Provide the (X, Y) coordinate of the cell's center where the given text is located.  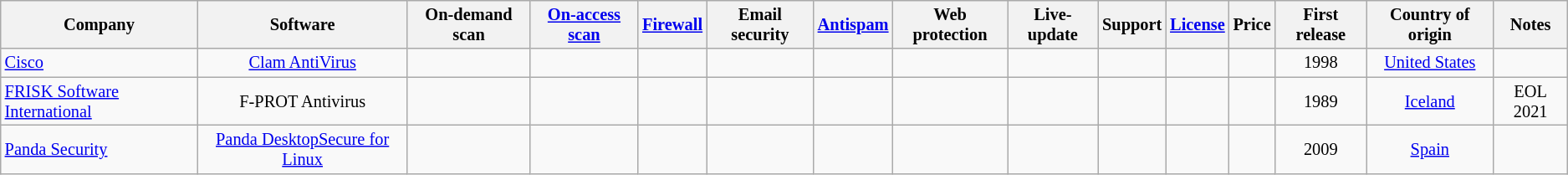
Iceland (1430, 101)
Company (99, 24)
Panda DesktopSecure for Linux (303, 149)
Email security (760, 24)
Web protection (950, 24)
Clam AntiVirus (303, 63)
1989 (1321, 101)
Firewall (672, 24)
Country of origin (1430, 24)
Support (1132, 24)
License (1198, 24)
Notes (1530, 24)
1998 (1321, 63)
EOL 2021 (1530, 101)
United States (1430, 63)
Live-update (1054, 24)
Antispam (853, 24)
Panda Security (99, 149)
FRISK Software International (99, 101)
Price (1253, 24)
Spain (1430, 149)
On-demand scan (468, 24)
First release (1321, 24)
Software (303, 24)
On-access scan (584, 24)
F-PROT Antivirus (303, 101)
Cisco (99, 63)
2009 (1321, 149)
